Determine the [X, Y] coordinate at the center of the cell enclosing the given text.  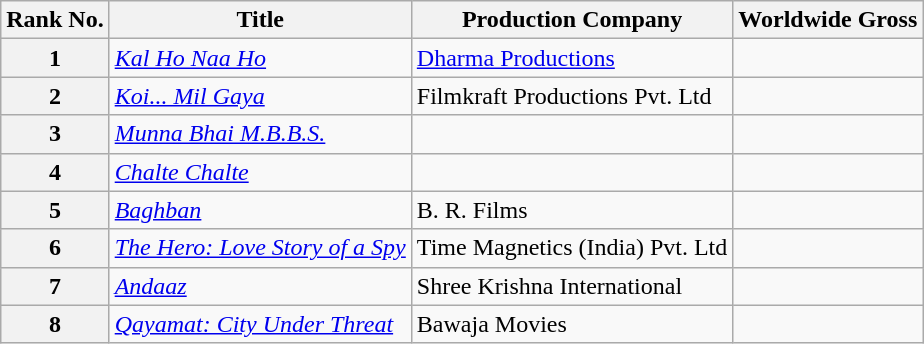
Dharma Productions [572, 58]
The Hero: Love Story of a Spy [260, 248]
Rank No. [55, 20]
Kal Ho Naa Ho [260, 58]
2 [55, 96]
Worldwide Gross [828, 20]
Munna Bhai M.B.B.S. [260, 134]
5 [55, 210]
B. R. Films [572, 210]
Shree Krishna International [572, 286]
Qayamat: City Under Threat [260, 324]
Andaaz [260, 286]
3 [55, 134]
Bawaja Movies [572, 324]
Production Company [572, 20]
Baghban [260, 210]
8 [55, 324]
Title [260, 20]
Time Magnetics (India) Pvt. Ltd [572, 248]
7 [55, 286]
1 [55, 58]
Filmkraft Productions Pvt. Ltd [572, 96]
6 [55, 248]
Chalte Chalte [260, 172]
Koi... Mil Gaya [260, 96]
4 [55, 172]
